Search for the cell housing the specified text and yield its (x, y) center coordinate. 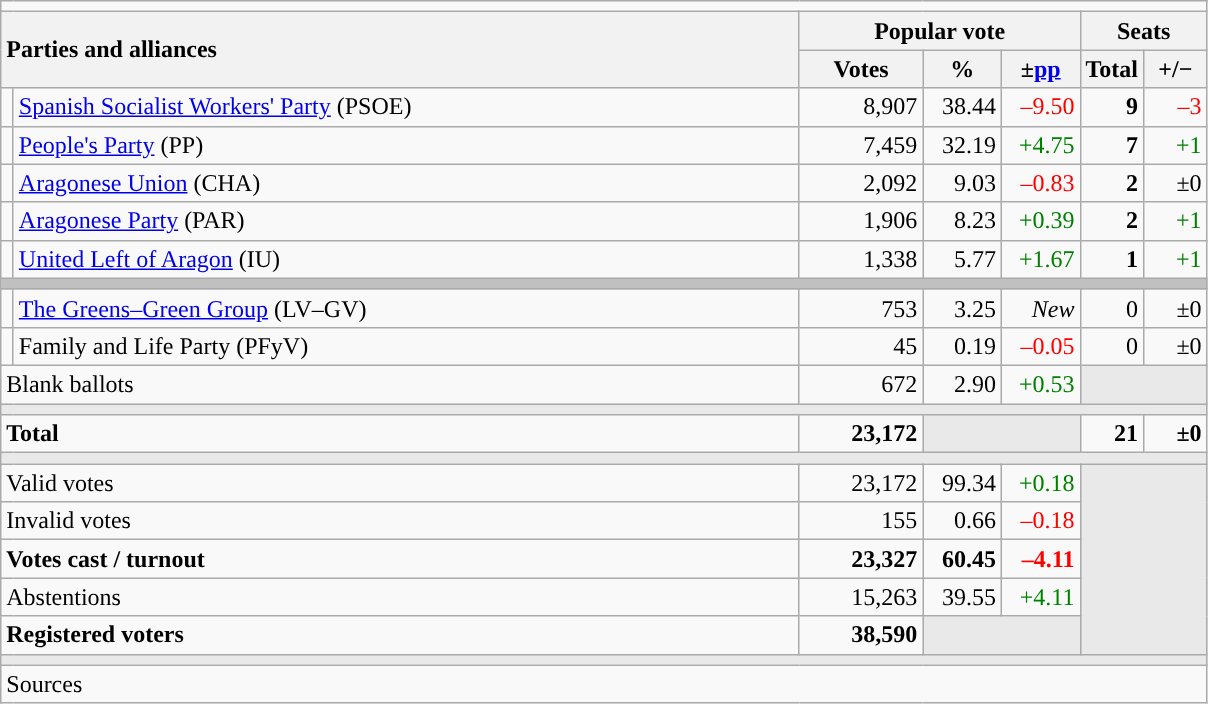
Seats (1144, 31)
23,327 (861, 559)
–0.83 (1040, 183)
+4.75 (1040, 145)
99.34 (962, 483)
Abstentions (400, 597)
9 (1112, 107)
–0.05 (1040, 346)
Parties and alliances (400, 50)
8,907 (861, 107)
38.44 (962, 107)
New (1040, 308)
15,263 (861, 597)
+0.53 (1040, 384)
+0.18 (1040, 483)
Aragonese Union (CHA) (406, 183)
Votes (861, 69)
Invalid votes (400, 521)
7 (1112, 145)
–0.18 (1040, 521)
+4.11 (1040, 597)
Popular vote (940, 31)
Spanish Socialist Workers' Party (PSOE) (406, 107)
155 (861, 521)
Blank ballots (400, 384)
–3 (1176, 107)
38,590 (861, 635)
People's Party (PP) (406, 145)
Family and Life Party (PFyV) (406, 346)
–9.50 (1040, 107)
672 (861, 384)
1,906 (861, 221)
Registered voters (400, 635)
Aragonese Party (PAR) (406, 221)
United Left of Aragon (IU) (406, 259)
21 (1112, 434)
45 (861, 346)
5.77 (962, 259)
2.90 (962, 384)
8.23 (962, 221)
7,459 (861, 145)
39.55 (962, 597)
Votes cast / turnout (400, 559)
The Greens–Green Group (LV–GV) (406, 308)
0.19 (962, 346)
+/− (1176, 69)
60.45 (962, 559)
753 (861, 308)
% (962, 69)
1,338 (861, 259)
+0.39 (1040, 221)
2,092 (861, 183)
32.19 (962, 145)
–4.11 (1040, 559)
Valid votes (400, 483)
9.03 (962, 183)
Sources (604, 684)
±pp (1040, 69)
1 (1112, 259)
+1.67 (1040, 259)
3.25 (962, 308)
0.66 (962, 521)
